Detect which cell encompasses the target text, then output its (X, Y) center coordinate. 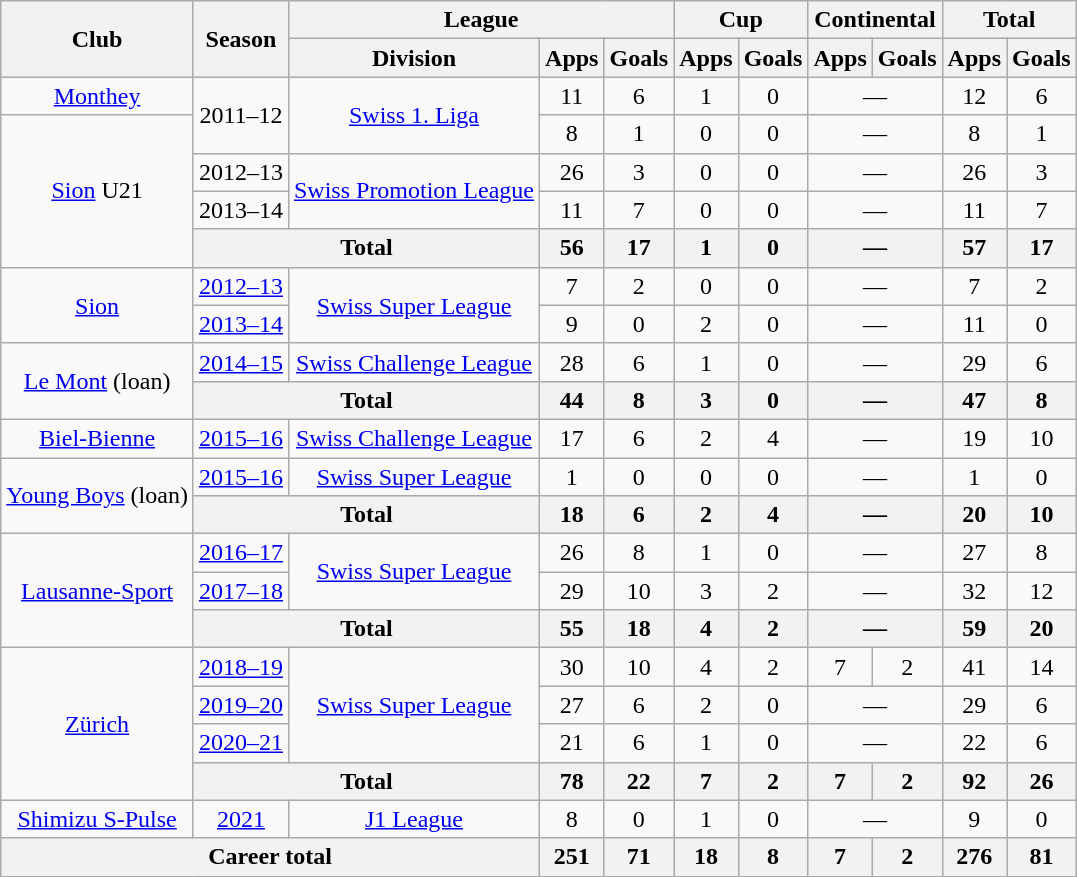
57 (974, 248)
2016–17 (240, 553)
Club (98, 39)
81 (1041, 857)
2014–15 (240, 362)
78 (572, 781)
47 (974, 400)
2017–18 (240, 591)
59 (974, 629)
Continental (875, 20)
J1 League (414, 819)
21 (572, 743)
Division (414, 58)
Swiss Promotion League (414, 191)
Cup (741, 20)
276 (974, 857)
Sion (98, 305)
251 (572, 857)
Lausanne-Sport (98, 591)
30 (572, 667)
32 (974, 591)
28 (572, 362)
2021 (240, 819)
2019–20 (240, 705)
56 (572, 248)
2018–19 (240, 667)
Swiss 1. Liga (414, 115)
Young Boys (loan) (98, 496)
Biel-Bienne (98, 438)
41 (974, 667)
Zürich (98, 724)
71 (639, 857)
14 (1041, 667)
League (480, 20)
Sion U21 (98, 191)
Career total (270, 857)
2011–12 (240, 115)
Season (240, 39)
44 (572, 400)
19 (974, 438)
Le Mont (loan) (98, 381)
Monthey (98, 96)
Shimizu S-Pulse (98, 819)
92 (974, 781)
55 (572, 629)
2020–21 (240, 743)
